Output the (x, y) coordinate of the center of the cell containing the given text.  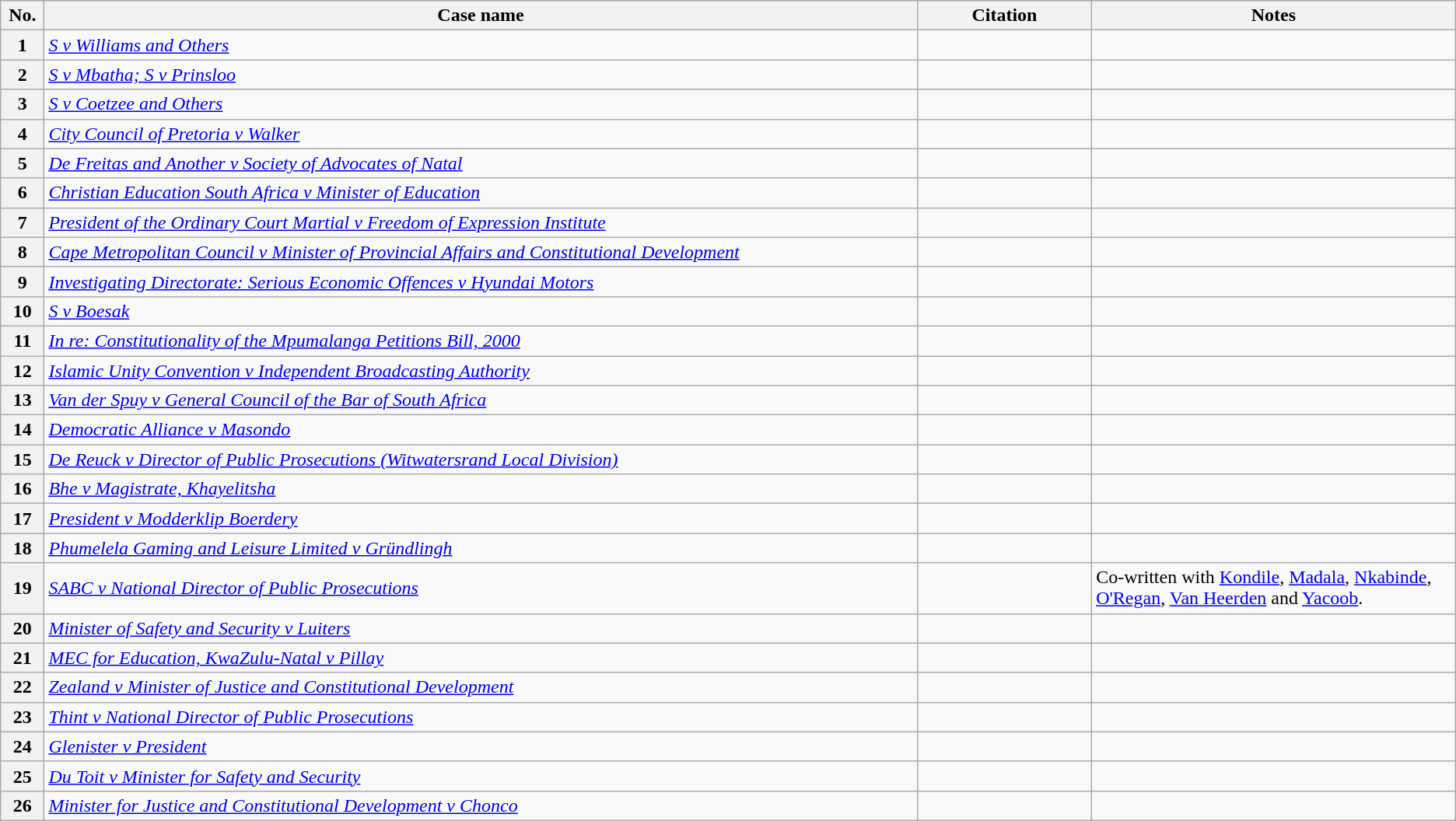
In re: Constitutionality of the Mpumalanga Petitions Bill, 2000 (481, 341)
13 (23, 400)
De Reuck v Director of Public Prosecutions (Witwatersrand Local Division) (481, 459)
President v Modderklip Boerdery (481, 519)
Phumelela Gaming and Leisure Limited v Gründlingh (481, 548)
17 (23, 519)
Minister of Safety and Security v Luiters (481, 628)
4 (23, 134)
Islamic Unity Convention v Independent Broadcasting Authority (481, 371)
Zealand v Minister of Justice and Constitutional Development (481, 687)
SABC v National Director of Public Prosecutions (481, 588)
Van der Spuy v General Council of the Bar of South Africa (481, 400)
De Freitas and Another v Society of Advocates of Natal (481, 163)
Democratic Alliance v Masondo (481, 430)
11 (23, 341)
City Council of Pretoria v Walker (481, 134)
Christian Education South Africa v Minister of Education (481, 193)
23 (23, 717)
MEC for Education, KwaZulu-Natal v Pillay (481, 658)
16 (23, 489)
S v Boesak (481, 311)
1 (23, 45)
5 (23, 163)
25 (23, 776)
8 (23, 252)
18 (23, 548)
Du Toit v Minister for Safety and Security (481, 776)
S v Mbatha; S v Prinsloo (481, 75)
Notes (1274, 16)
12 (23, 371)
3 (23, 104)
Citation (1004, 16)
9 (23, 281)
Glenister v President (481, 746)
President of the Ordinary Court Martial v Freedom of Expression Institute (481, 222)
7 (23, 222)
20 (23, 628)
Cape Metropolitan Council v Minister of Provincial Affairs and Constitutional Development (481, 252)
S v Coetzee and Others (481, 104)
14 (23, 430)
No. (23, 16)
10 (23, 311)
Co-written with Kondile, Madala, Nkabinde, O'Regan, Van Heerden and Yacoob. (1274, 588)
26 (23, 805)
Bhe v Magistrate, Khayelitsha (481, 489)
Minister for Justice and Constitutional Development v Chonco (481, 805)
19 (23, 588)
21 (23, 658)
22 (23, 687)
Investigating Directorate: Serious Economic Offences v Hyundai Motors (481, 281)
24 (23, 746)
2 (23, 75)
Thint v National Director of Public Prosecutions (481, 717)
Case name (481, 16)
6 (23, 193)
S v Williams and Others (481, 45)
15 (23, 459)
